Scan for the cell matching the given text and deliver its [x, y] coordinate at center. 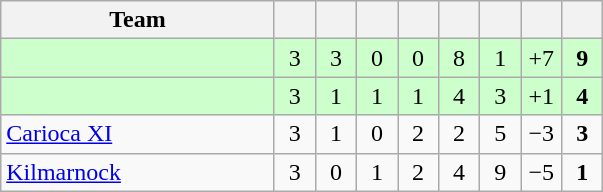
+1 [542, 96]
Team [138, 20]
8 [460, 58]
−5 [542, 172]
+7 [542, 58]
Kilmarnock [138, 172]
Carioca XI [138, 134]
−3 [542, 134]
5 [500, 134]
